Scan for the cell matching the given text and deliver its [X, Y] coordinate at center. 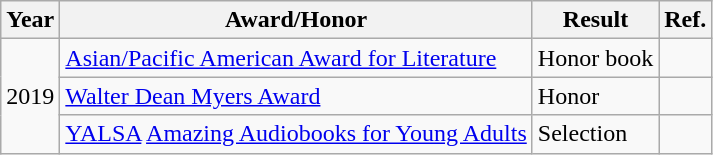
Ref. [686, 20]
Result [595, 20]
YALSA Amazing Audiobooks for Young Adults [296, 134]
Asian/Pacific American Award for Literature [296, 58]
2019 [30, 96]
Year [30, 20]
Award/Honor [296, 20]
Honor book [595, 58]
Selection [595, 134]
Honor [595, 96]
Walter Dean Myers Award [296, 96]
